Capture the cell that displays the provided text and extract its (x, y) central coordinate. 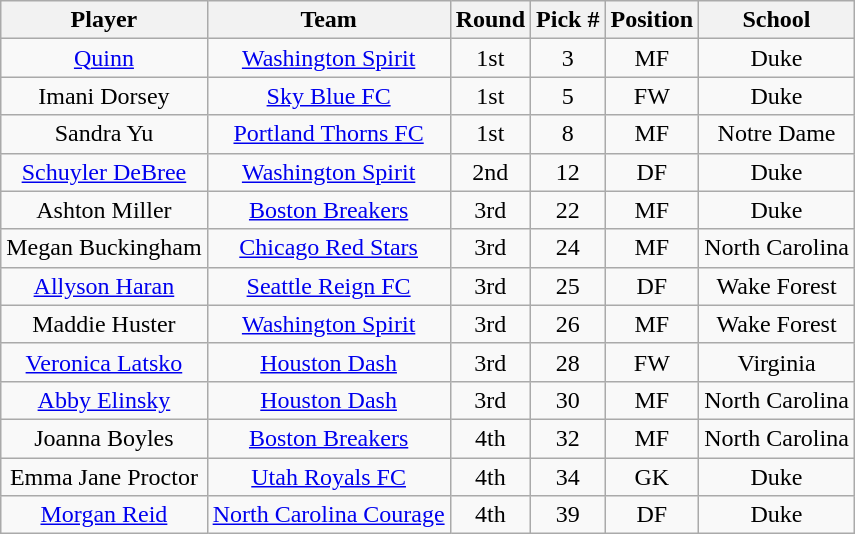
30 (568, 400)
Veronica Latsko (104, 362)
24 (568, 248)
Schuyler DeBree (104, 172)
Team (328, 20)
32 (568, 438)
Megan Buckingham (104, 248)
Abby Elinsky (104, 400)
Pick # (568, 20)
North Carolina Courage (328, 515)
Allyson Haran (104, 286)
39 (568, 515)
Sky Blue FC (328, 96)
25 (568, 286)
12 (568, 172)
Sandra Yu (104, 134)
3 (568, 58)
Player (104, 20)
Quinn (104, 58)
34 (568, 477)
Seattle Reign FC (328, 286)
Morgan Reid (104, 515)
8 (568, 134)
Maddie Huster (104, 324)
26 (568, 324)
28 (568, 362)
School (777, 20)
22 (568, 210)
Round (490, 20)
Ashton Miller (104, 210)
Position (652, 20)
5 (568, 96)
Joanna Boyles (104, 438)
Virginia (777, 362)
Imani Dorsey (104, 96)
Portland Thorns FC (328, 134)
Emma Jane Proctor (104, 477)
Chicago Red Stars (328, 248)
GK (652, 477)
Notre Dame (777, 134)
Utah Royals FC (328, 477)
2nd (490, 172)
